Return (x, y) of the center of cell containing provided text 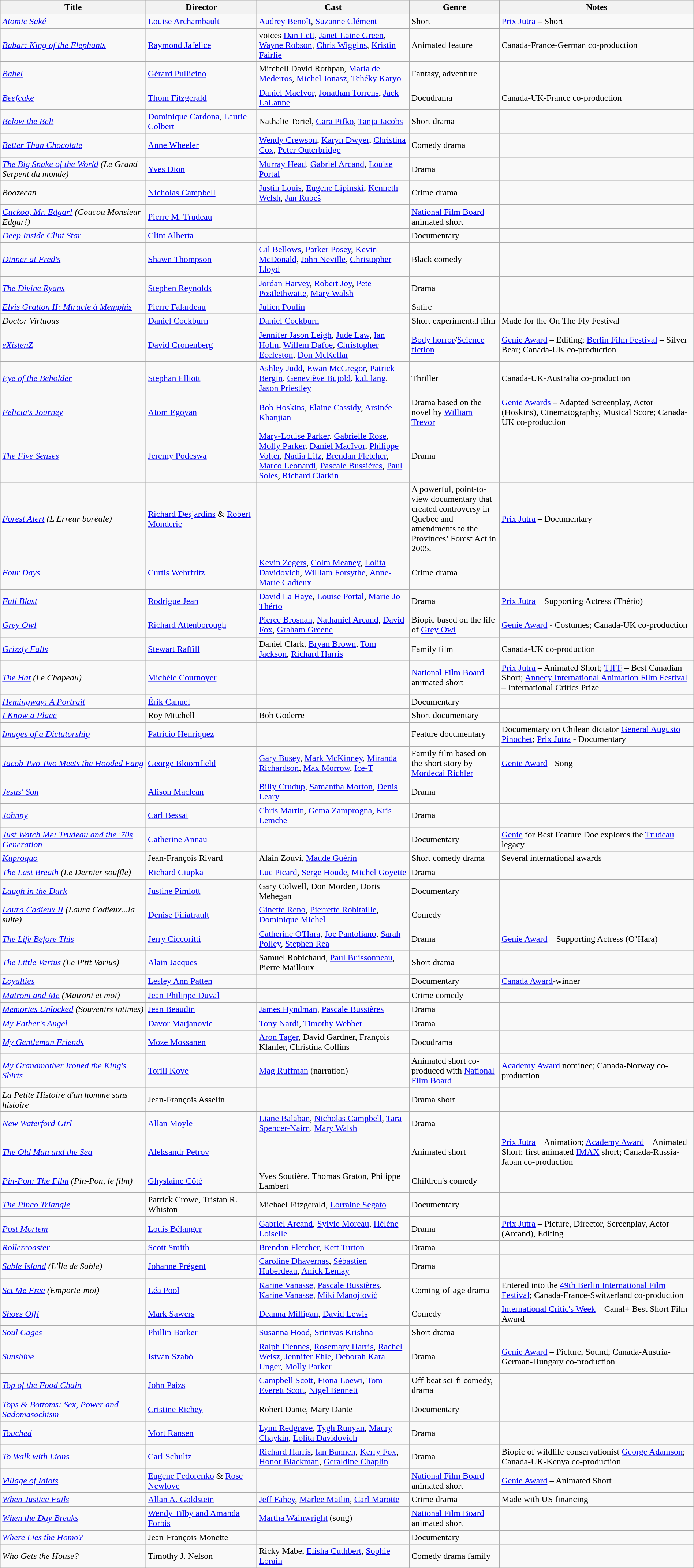
Audrey Benoît, Suzanne Clément (333, 21)
Susanna Hood, Srinivas Krishna (333, 1333)
Tops & Bottoms: Sex, Power and Sadomasochism (73, 1409)
Campbell Scott, Fiona Loewi, Tom Everett Scott, Nigel Bennett (333, 1385)
Jordan Harvey, Robert Joy, Pete Postlethwaite, Mary Walsh (333, 288)
Title (73, 7)
Bob Hoskins, Elaine Cassidy, Arsinée Khanjian (333, 412)
Fantasy, adventure (454, 74)
Memories Unlocked (Souvenirs intimes) (73, 1009)
Gary Busey, Mark McKinney, Miranda Richardson, Max Morrow, Ice-T (333, 763)
A powerful, point-to-view documentary that created controversy in Quebec and amendments to the Provinces’ Forest Act in 2005. (454, 519)
Prix Jutra – Documentary (597, 519)
Louis Bélanger (201, 1228)
Notes (597, 7)
Cuckoo, Mr. Edgar! (Coucou Monsieur Edgar!) (73, 217)
Genie Awards – Adapted Screenplay, Actor (Hoskins), Cinematography, Musical Score; Canada-UK co-production (597, 412)
Michael Fitzgerald, Lorraine Segato (333, 1205)
Off-beat sci-fi comedy, drama (454, 1385)
Lesley Ann Patten (201, 981)
Richard Desjardins & Robert Monderie (201, 519)
Grey Owl (73, 625)
Justin Louis, Eugene Lipinski, Kenneth Welsh, Jan Rubeš (333, 193)
Four Days (73, 572)
Feature documentary (454, 734)
James Hyndman, Pascale Bussières (333, 1009)
Jeremy Podeswa (201, 456)
George Bloomfield (201, 763)
Billy Crudup, Samantha Morton, Denis Leary (333, 792)
Pierre M. Trudeau (201, 217)
Biopic based on the life of Grey Owl (454, 625)
Shoes Off! (73, 1314)
Julien Poulin (333, 307)
Catherine Annau (201, 840)
Images of a Dictatorship (73, 734)
Ginette Reno, Pierrette Robitaille, Dominique Michel (333, 915)
Coming-of-age drama (454, 1290)
Comedy drama (454, 145)
Crime comedy (454, 995)
Liane Balaban, Nicholas Campbell, Tara Spencer-Nairn, Mary Walsh (333, 1124)
Torill Kove (201, 1071)
Prix Jutra – Supporting Actress (Thério) (597, 601)
Yves Soutière, Thomas Graton, Philippe Lambert (333, 1181)
Atomic Saké (73, 21)
Jesus' Son (73, 792)
Raymond Jafelice (201, 45)
Stephen Reynolds (201, 288)
Body horror/Science fiction (454, 345)
Several international awards (597, 858)
Beefcake (73, 97)
Kevin Zegers, Colm Meaney, Lolita Davidovich, William Forsythe, Anne-Marie Cadieux (333, 572)
Hemingway: A Portrait (73, 701)
Wendy Tilby and Amanda Forbis (201, 1518)
Drama based on the novel by William Trevor (454, 412)
Clint Alberta (201, 235)
Short documentary (454, 715)
Academy Award nominee; Canada-Norway co-production (597, 1071)
Genie for Best Feature Doc explores the Trudeau legacy (597, 840)
Alison Maclean (201, 792)
Gil Bellows, Parker Posey, Kevin McDonald, John Neville, Christopher Lloyd (333, 259)
Ghyslaine Côté (201, 1181)
Jean-François Monette (201, 1537)
Davor Marjanovic (201, 1023)
The Pinco Triangle (73, 1205)
Deep Inside Clint Star (73, 235)
István Szabó (201, 1356)
Genie Award – Supporting Actress (O’Hara) (597, 938)
Laura Cadieux II (Laura Cadieux...la suite) (73, 915)
Jacob Two Two Meets the Hooded Fang (73, 763)
Comedy drama family (454, 1556)
Cast (333, 7)
Satire (454, 307)
Laugh in the Dark (73, 891)
Atom Egoyan (201, 412)
My Grandmother Ironed the King's Shirts (73, 1071)
Thom Fitzgerald (201, 97)
Gabriel Arcand, Sylvie Moreau, Hélène Loiselle (333, 1228)
Denise Filiatrault (201, 915)
Black comedy (454, 259)
Genie Award – Editing; Berlin Film Festival – Silver Bear; Canada-UK co-production (597, 345)
Richard Attenborough (201, 625)
Martha Wainwright (song) (333, 1518)
Jean-Philippe Duval (201, 995)
Luc Picard, Serge Houde, Michel Goyette (333, 872)
Loyalties (73, 981)
Touched (73, 1433)
Johnny (73, 815)
Deanna Milligan, David Lewis (333, 1314)
Mark Sawers (201, 1314)
Wendy Crewson, Karyn Dwyer, Christina Cox, Peter Outerbridge (333, 145)
voices Dan Lett, Janet-Laine Green, Wayne Robson, Chris Wiggins, Kristin Fairlie (333, 45)
Murray Head, Gabriel Arcand, Louise Portal (333, 169)
Moze Mossanen (201, 1042)
Dinner at Fred's (73, 259)
Below the Belt (73, 122)
Rollercoaster (73, 1247)
Pierre Falardeau (201, 307)
Babar: King of the Elephants (73, 45)
Made for the On The Fly Festival (597, 321)
Michèle Cournoyer (201, 677)
Daniel MacIvor, Jonathan Torrens, Jack LaLanne (333, 97)
Anne Wheeler (201, 145)
The Five Senses (73, 456)
Rodrigue Jean (201, 601)
Drama short (454, 1100)
Aleksandr Petrov (201, 1152)
Karine Vanasse, Pascale Bussières, Karine Vanasse, Miki Manojlović (333, 1290)
Where Lies the Homo? (73, 1537)
Elvis Gratton II: Miracle à Memphis (73, 307)
Ashley Judd, Ewan McGregor, Patrick Bergin, Geneviève Bujold, k.d. lang, Jason Priestley (333, 378)
Animated short (454, 1152)
Prix Jutra – Animated Short; TIFF – Best Canadian Short; Annecy International Animation Film Festival – International Critics Prize (597, 677)
Mag Ruffman (narration) (333, 1071)
Jean Beaudin (201, 1009)
Johanne Prégent (201, 1266)
Nathalie Toriel, Cara Pifko, Tanja Jacobs (333, 122)
Stephan Elliott (201, 378)
The Big Snake of the World (Le Grand Serpent du monde) (73, 169)
The Little Varius (Le P'tit Varius) (73, 963)
Just Watch Me: Trudeau and the '70s Generation (73, 840)
Eugene Fedorenko & Rose Newlove (201, 1480)
Scott Smith (201, 1247)
Soul Cages (73, 1333)
Jennifer Jason Leigh, Jude Law, Ian Holm, Willem Dafoe, Christopher Eccleston, Don McKellar (333, 345)
Genie Award – Picture, Sound; Canada-Austria-German-Hungary co-production (597, 1356)
International Critic's Week – Canal+ Best Short Film Award (597, 1314)
Lynn Redgrave, Tygh Runyan, Maury Chaykin, Lolita Davidovich (333, 1433)
Nicholas Campbell (201, 193)
Léa Pool (201, 1290)
Curtis Wehrfritz (201, 572)
The Divine Ryans (73, 288)
Biopic of wildlife conservationist George Adamson; Canada-UK-Kenya co-production (597, 1457)
Sunshine (73, 1356)
Post Mortem (73, 1228)
The Last Breath (Le Dernier souffle) (73, 872)
Forest Alert (L'Erreur boréale) (73, 519)
Doctor Virtuous (73, 321)
Thriller (454, 378)
Jean-François Asselin (201, 1100)
Jerry Ciccoritti (201, 938)
New Waterford Girl (73, 1124)
Catherine O'Hara, Joe Pantoliano, Sarah Polley, Stephen Rea (333, 938)
Carl Bessai (201, 815)
David Cronenberg (201, 345)
Village of Idiots (73, 1480)
Canada-UK-France co-production (597, 97)
When Justice Fails (73, 1500)
Who Gets the House? (73, 1556)
Genre (454, 7)
Patrick Crowe, Tristan R. Whiston (201, 1205)
Tony Nardi, Timothy Webber (333, 1023)
Samuel Robichaud, Paul Buissonneau, Pierre Mailloux (333, 963)
Babel (73, 74)
Entered into the 49th Berlin International Film Festival; Canada-France-Switzerland co-production (597, 1290)
Bob Goderre (333, 715)
Genie Award – Animated Short (597, 1480)
Better Than Chocolate (73, 145)
Canada-UK-Australia co-production (597, 378)
Boozecan (73, 193)
Mitchell David Rothpan, Maria de Medeiros, Michel Jonasz, Tchéky Karyo (333, 74)
Set Me Free (Emporte-moi) (73, 1290)
Prix Jutra – Picture, Director, Screenplay, Actor (Arcand), Editing (597, 1228)
Ricky Mabe, Elisha Cuthbert, Sophie Lorain (333, 1556)
Genie Award - Song (597, 763)
Brendan Fletcher, Kett Turton (333, 1247)
Roy Mitchell (201, 715)
Full Blast (73, 601)
Robert Dante, Mary Dante (333, 1409)
The Life Before This (73, 938)
The Hat (Le Chapeau) (73, 677)
Grizzly Falls (73, 649)
Mort Ransen (201, 1433)
Top of the Food Chain (73, 1385)
Gary Colwell, Don Morden, Doris Mehegan (333, 891)
Louise Archambault (201, 21)
Made with US financing (597, 1500)
Sable Island (L'Île de Sable) (73, 1266)
To Walk with Lions (73, 1457)
Alain Jacques (201, 963)
Canada Award-winner (597, 981)
Pin-Pon: The Film (Pin-Pon, le film) (73, 1181)
Patricio Henríquez (201, 734)
My Gentleman Friends (73, 1042)
David La Haye, Louise Portal, Marie-Jo Thério (333, 601)
Felicia's Journey (73, 412)
Allan A. Goldstein (201, 1500)
Richard Harris, Ian Bannen, Kerry Fox, Honor Blackman, Geraldine Chaplin (333, 1457)
Justine Pimlott (201, 891)
Jean-François Rivard (201, 858)
The Old Man and the Sea (73, 1152)
Érik Canuel (201, 701)
Carl Schultz (201, 1457)
Chris Martin, Gema Zamprogna, Kris Lemche (333, 815)
Pierce Brosnan, Nathaniel Arcand, David Fox, Graham Greene (333, 625)
Ralph Fiennes, Rosemary Harris, Rachel Weisz, Jennifer Ehle, Deborah Kara Unger, Molly Parker (333, 1356)
Alain Zouvi, Maude Guérin (333, 858)
Canada-France-German co-production (597, 45)
Allan Moyle (201, 1124)
Timothy J. Nelson (201, 1556)
Children's comedy (454, 1181)
La Petite Histoire d'un homme sans histoire (73, 1100)
Kuproquo (73, 858)
I Know a Place (73, 715)
Gérard Pullicino (201, 74)
My Father's Angel (73, 1023)
Prix Jutra – Animation; Academy Award – Animated Short; first animated IMAX short; Canada-Russia-Japan co-production (597, 1152)
Jeff Fahey, Marlee Matlin, Carl Marotte (333, 1500)
Daniel Clark, Bryan Brown, Tom Jackson, Richard Harris (333, 649)
Short comedy drama (454, 858)
Shawn Thompson (201, 259)
Stewart Raffill (201, 649)
John Paizs (201, 1385)
Cristine Richey (201, 1409)
Dominique Cardona, Laurie Colbert (201, 122)
Yves Dion (201, 169)
Richard Ciupka (201, 872)
Short experimental film (454, 321)
Prix Jutra – Short (597, 21)
Animated feature (454, 45)
Genie Award - Costumes; Canada-UK co-production (597, 625)
When the Day Breaks (73, 1518)
Family film based on the short story by Mordecai Richler (454, 763)
Phillip Barker (201, 1333)
Short (454, 21)
eXistenZ (73, 345)
Animated short co-produced with National Film Board (454, 1071)
Director (201, 7)
Family film (454, 649)
Aron Tager, David Gardner, François Klanfer, Christina Collins (333, 1042)
Matroni and Me (Matroni et moi) (73, 995)
Documentary on Chilean dictator General Augusto Pinochet; Prix Jutra - Documentary (597, 734)
Eye of the Beholder (73, 378)
Canada-UK co-production (597, 649)
Caroline Dhavernas, Sébastien Huberdeau, Anick Lemay (333, 1266)
